Return [X, Y] of the center of cell containing provided text 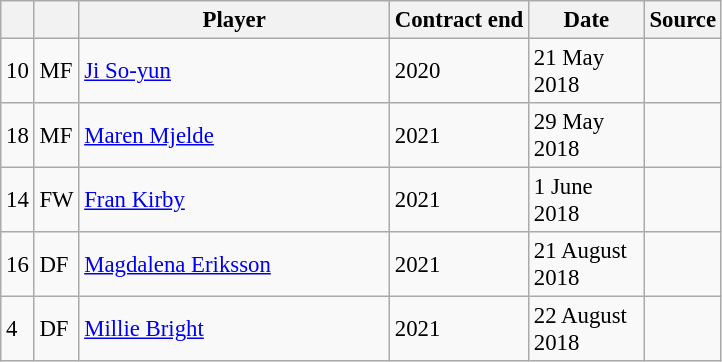
21 May 2018 [587, 72]
14 [18, 200]
18 [18, 136]
Contract end [458, 20]
16 [18, 264]
Ji So-yun [234, 72]
Fran Kirby [234, 200]
Magdalena Eriksson [234, 264]
1 June 2018 [587, 200]
Player [234, 20]
2020 [458, 72]
Source [682, 20]
4 [18, 330]
Date [587, 20]
Maren Mjelde [234, 136]
22 August 2018 [587, 330]
21 August 2018 [587, 264]
29 May 2018 [587, 136]
10 [18, 72]
FW [56, 200]
Millie Bright [234, 330]
